Determine the [X, Y] coordinate at the center of the cell enclosing the given text.  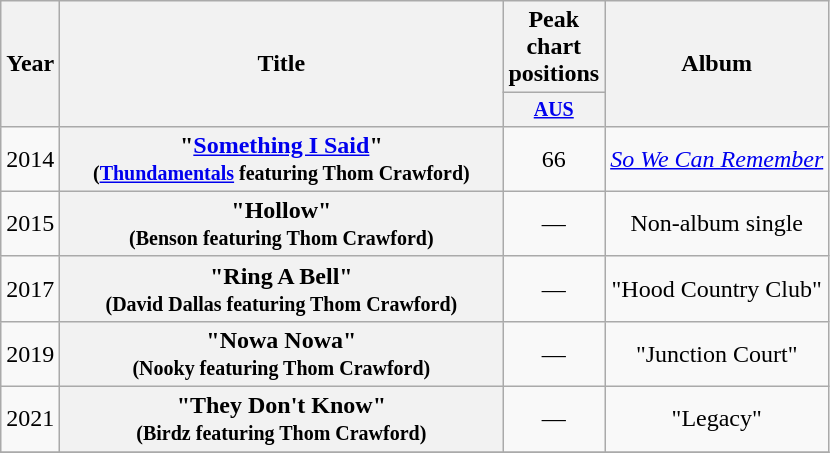
Peak chart positions [554, 47]
2017 [30, 288]
2021 [30, 420]
Title [282, 64]
"Ring A Bell"(David Dallas featuring Thom Crawford) [282, 288]
"They Don't Know"(Birdz featuring Thom Crawford) [282, 420]
2014 [30, 158]
Album [717, 64]
Non-album single [717, 224]
"Hood Country Club" [717, 288]
"Hollow"(Benson featuring Thom Crawford) [282, 224]
66 [554, 158]
"Nowa Nowa"(Nooky featuring Thom Crawford) [282, 354]
2015 [30, 224]
"Something I Said"(Thundamentals featuring Thom Crawford) [282, 158]
So We Can Remember [717, 158]
AUS [554, 110]
"Legacy" [717, 420]
"Junction Court" [717, 354]
Year [30, 64]
2019 [30, 354]
